Capture the cell that displays the provided text and extract its (X, Y) central coordinate. 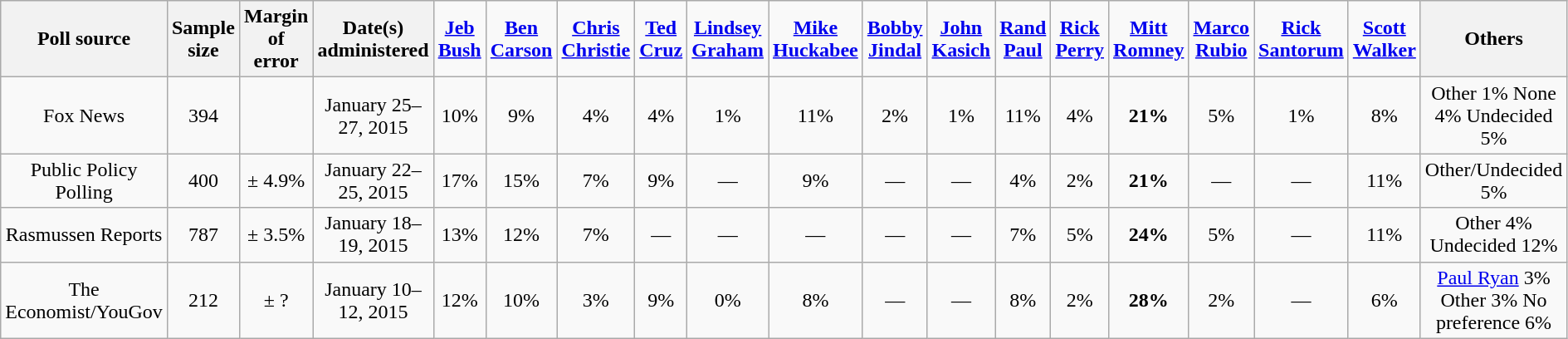
Ted Cruz (661, 39)
Scott Walker (1385, 39)
Rick Perry (1080, 39)
400 (203, 181)
The Economist/YouGov (85, 300)
Mitt Romney (1149, 39)
January 22–25, 2015 (374, 181)
0% (728, 300)
3% (596, 300)
212 (203, 300)
394 (203, 115)
January 10–12, 2015 (374, 300)
Date(s) administered (374, 39)
Others (1493, 39)
6% (1385, 300)
24% (1149, 234)
Other 4% Undecided 12% (1493, 234)
Rand Paul (1023, 39)
Rasmussen Reports (85, 234)
January 25–27, 2015 (374, 115)
Other 1% None 4% Undecided 5% (1493, 115)
Rick Santorum (1302, 39)
Margin of error (276, 39)
Mike Huckabee (816, 39)
17% (460, 181)
Fox News (85, 115)
28% (1149, 300)
January 18–19, 2015 (374, 234)
± 4.9% (276, 181)
Chris Christie (596, 39)
Lindsey Graham (728, 39)
Ben Carson (521, 39)
Marco Rubio (1222, 39)
± 3.5% (276, 234)
15% (521, 181)
787 (203, 234)
13% (460, 234)
Jeb Bush (460, 39)
Public Policy Polling (85, 181)
Paul Ryan 3% Other 3% No preference 6% (1493, 300)
Poll source (85, 39)
Sample size (203, 39)
Other/Undecided 5% (1493, 181)
Bobby Jindal (895, 39)
± ? (276, 300)
John Kasich (961, 39)
